Identify which cell holds the provided text, then report its (X, Y) central coordinate. 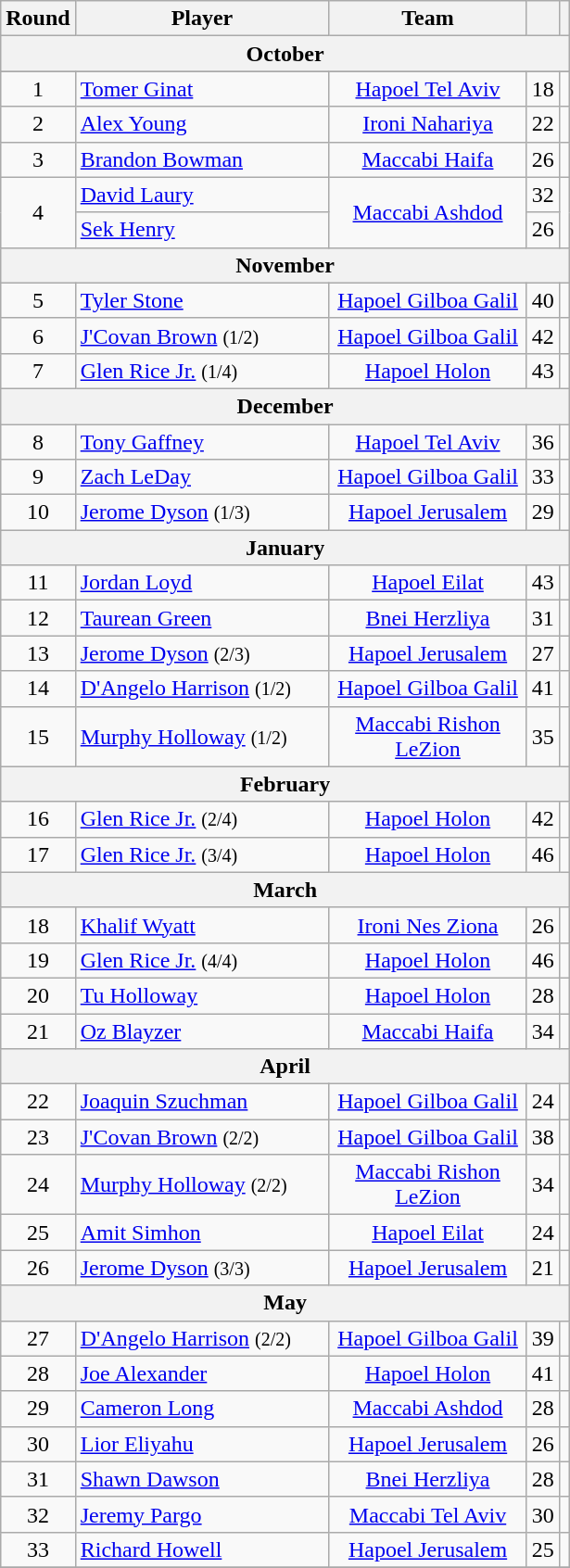
Sek Henry (202, 230)
9 (38, 477)
Ironi Nahariya (428, 124)
Maccabi Tel Aviv (428, 1514)
March (285, 890)
December (285, 406)
13 (38, 653)
38 (543, 1137)
15 (38, 736)
Tomer Ginat (202, 89)
35 (543, 736)
Murphy Holloway (2/2) (202, 1184)
23 (38, 1137)
39 (543, 1338)
Jerome Dyson (3/3) (202, 1268)
Richard Howell (202, 1549)
November (285, 265)
Murphy Holloway (1/2) (202, 736)
7 (38, 371)
J'Covan Brown (1/2) (202, 335)
5 (38, 300)
Glen Rice Jr. (3/4) (202, 854)
Lior Eliyahu (202, 1444)
D'Angelo Harrison (1/2) (202, 689)
11 (38, 583)
17 (38, 854)
Glen Rice Jr. (4/4) (202, 960)
12 (38, 618)
4 (38, 212)
Round (38, 19)
Tu Holloway (202, 995)
Zach LeDay (202, 477)
Jeremy Pargo (202, 1514)
Player (202, 19)
October (285, 54)
20 (38, 995)
2 (38, 124)
36 (543, 442)
Taurean Green (202, 618)
Oz Blayzer (202, 1031)
16 (38, 819)
Jordan Loyd (202, 583)
April (285, 1067)
14 (38, 689)
Alex Young (202, 124)
Tony Gaffney (202, 442)
January (285, 548)
1 (38, 89)
3 (38, 159)
19 (38, 960)
D'Angelo Harrison (2/2) (202, 1338)
February (285, 784)
Joe Alexander (202, 1373)
Jerome Dyson (1/3) (202, 512)
8 (38, 442)
Glen Rice Jr. (2/4) (202, 819)
Cameron Long (202, 1409)
Ironi Nes Ziona (428, 925)
Team (428, 19)
David Laury (202, 195)
J'Covan Brown (2/2) (202, 1137)
Tyler Stone (202, 300)
Glen Rice Jr. (1/4) (202, 371)
Shawn Dawson (202, 1479)
Brandon Bowman (202, 159)
10 (38, 512)
Amit Simhon (202, 1233)
Khalif Wyatt (202, 925)
May (285, 1303)
Jerome Dyson (2/3) (202, 653)
Joaquin Szuchman (202, 1102)
40 (543, 300)
6 (38, 335)
